Pinpoint the cell where the given text exists, returning its [X, Y] midpoint coordinate. 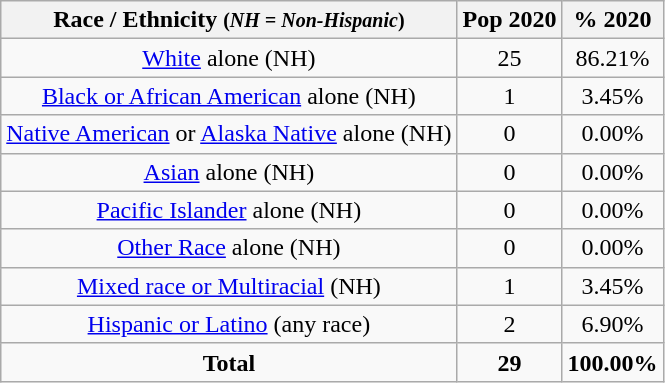
86.21% [612, 58]
Total [229, 362]
2 [510, 324]
Race / Ethnicity (NH = Non-Hispanic) [229, 20]
Hispanic or Latino (any race) [229, 324]
Black or African American alone (NH) [229, 96]
29 [510, 362]
25 [510, 58]
Pop 2020 [510, 20]
6.90% [612, 324]
100.00% [612, 362]
Asian alone (NH) [229, 172]
Mixed race or Multiracial (NH) [229, 286]
Native American or Alaska Native alone (NH) [229, 134]
% 2020 [612, 20]
Other Race alone (NH) [229, 248]
Pacific Islander alone (NH) [229, 210]
White alone (NH) [229, 58]
